Identify which cell holds the provided text, then report its (X, Y) central coordinate. 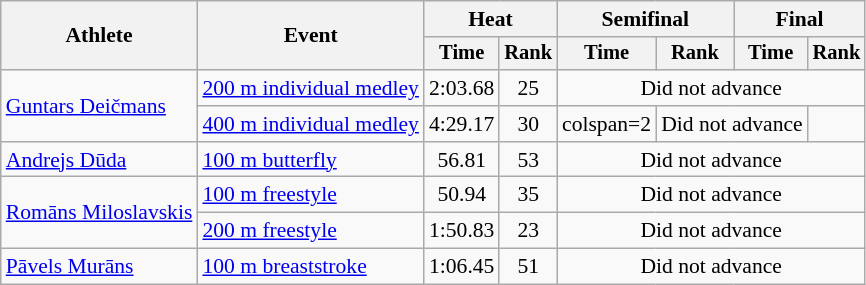
25 (528, 88)
Guntars Deičmans (100, 106)
1:50.83 (462, 231)
colspan=2 (606, 124)
51 (528, 267)
Event (310, 36)
100 m butterfly (310, 160)
200 m individual medley (310, 88)
400 m individual medley (310, 124)
200 m freestyle (310, 231)
4:29.17 (462, 124)
53 (528, 160)
100 m breaststroke (310, 267)
Semifinal (646, 19)
1:06.45 (462, 267)
Pāvels Murāns (100, 267)
23 (528, 231)
56.81 (462, 160)
100 m freestyle (310, 195)
Andrejs Dūda (100, 160)
Heat (490, 19)
Athlete (100, 36)
Romāns Miloslavskis (100, 212)
Final (800, 19)
35 (528, 195)
50.94 (462, 195)
2:03.68 (462, 88)
30 (528, 124)
